Extract the [x, y] coordinate from the center of the cell holding the provided text.  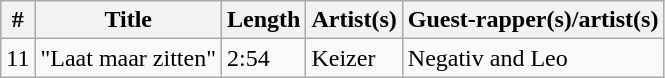
# [18, 20]
"Laat maar zitten" [128, 58]
11 [18, 58]
Artist(s) [354, 20]
Title [128, 20]
Length [263, 20]
Keizer [354, 58]
2:54 [263, 58]
Negativ and Leo [533, 58]
Guest-rapper(s)/artist(s) [533, 20]
